Determine the (x, y) coordinate at the center of the cell enclosing the given text.  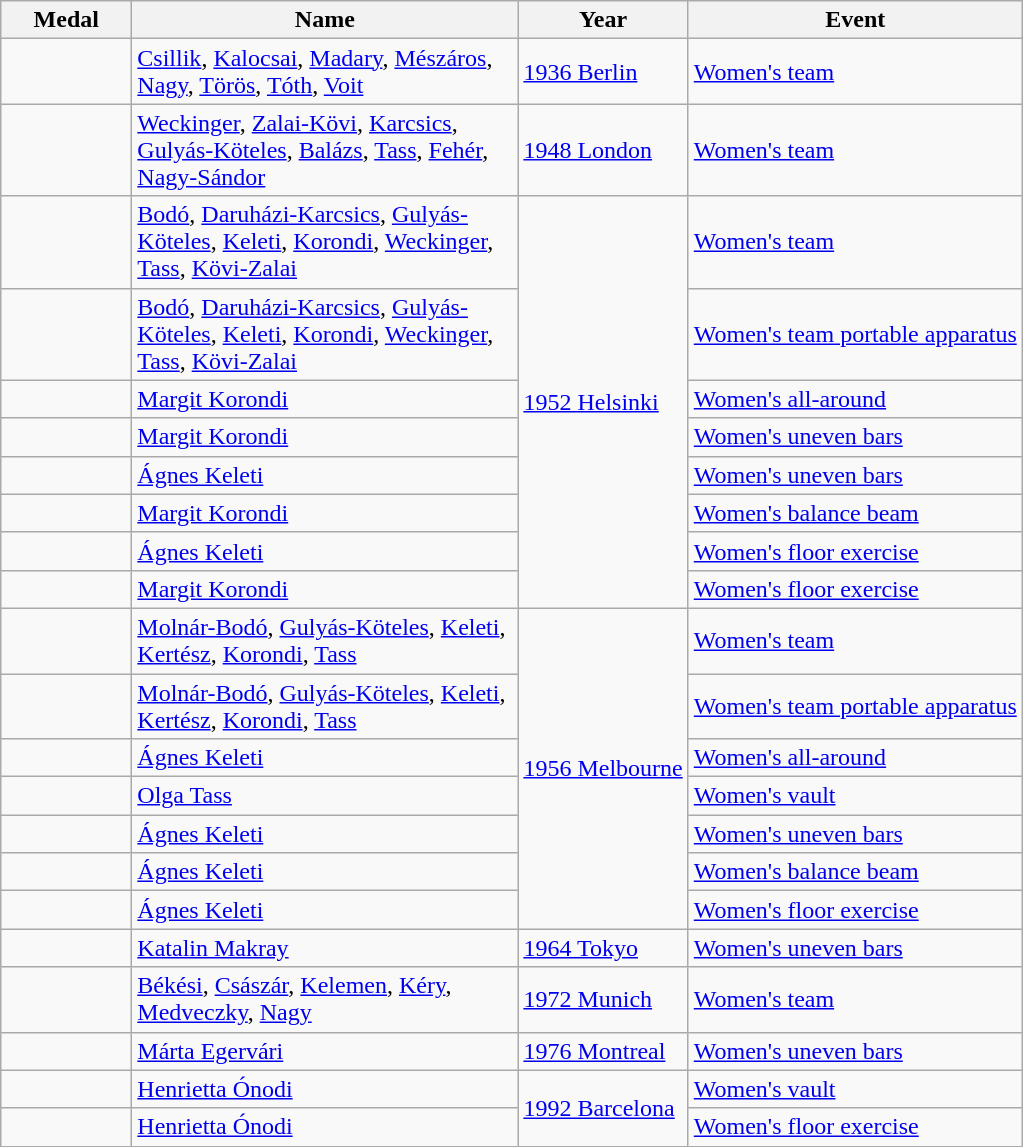
Márta Egervári (325, 1051)
Year (603, 20)
1948 London (603, 150)
1992 Barcelona (603, 1108)
Csillik, Kalocsai, Madary, Mészáros, Nagy, Törös, Tóth, Voit (325, 72)
Name (325, 20)
1952 Helsinki (603, 402)
Olga Tass (325, 796)
1956 Melbourne (603, 768)
Medal (66, 20)
Event (855, 20)
Békési, Császár, Kelemen, Kéry, Medveczky, Nagy (325, 1000)
1972 Munich (603, 1000)
1976 Montreal (603, 1051)
Katalin Makray (325, 948)
1936 Berlin (603, 72)
1964 Tokyo (603, 948)
Weckinger, Zalai-Kövi, Karcsics, Gulyás-Köteles, Balázs, Tass, Fehér, Nagy-Sándor (325, 150)
